Detect which cell encompasses the target text, then output its [x, y] center coordinate. 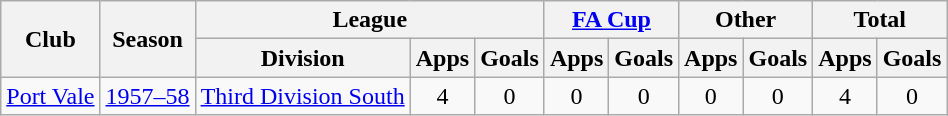
Total [880, 20]
1957–58 [148, 96]
Third Division South [302, 96]
Other [746, 20]
Division [302, 58]
Port Vale [50, 96]
FA Cup [611, 20]
League [370, 20]
Club [50, 39]
Season [148, 39]
